Find where the given text appears and provide that cell's center as [x, y] coordinate. 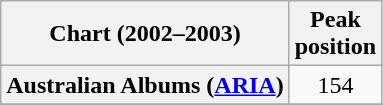
Chart (2002–2003) [145, 34]
Australian Albums (ARIA) [145, 85]
Peakposition [335, 34]
154 [335, 85]
